Find where the given text appears and provide that cell's center as (x, y) coordinate. 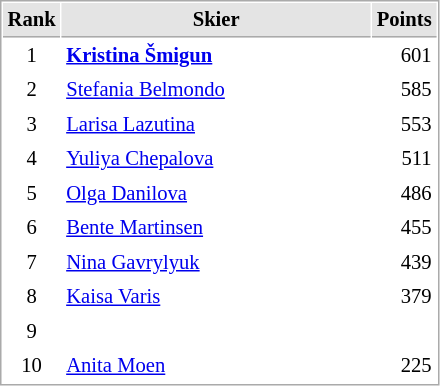
486 (404, 194)
Kristina Šmigun (216, 56)
585 (404, 90)
1 (32, 56)
Anita Moen (216, 366)
10 (32, 366)
379 (404, 296)
8 (32, 296)
7 (32, 262)
225 (404, 366)
3 (32, 124)
Larisa Lazutina (216, 124)
2 (32, 90)
5 (32, 194)
Skier (216, 20)
4 (32, 158)
Points (404, 20)
553 (404, 124)
Rank (32, 20)
Bente Martinsen (216, 228)
Stefania Belmondo (216, 90)
Olga Danilova (216, 194)
Kaisa Varis (216, 296)
511 (404, 158)
439 (404, 262)
Yuliya Chepalova (216, 158)
9 (32, 332)
455 (404, 228)
Nina Gavrylyuk (216, 262)
601 (404, 56)
6 (32, 228)
